Detect which cell encompasses the target text, then output its [X, Y] center coordinate. 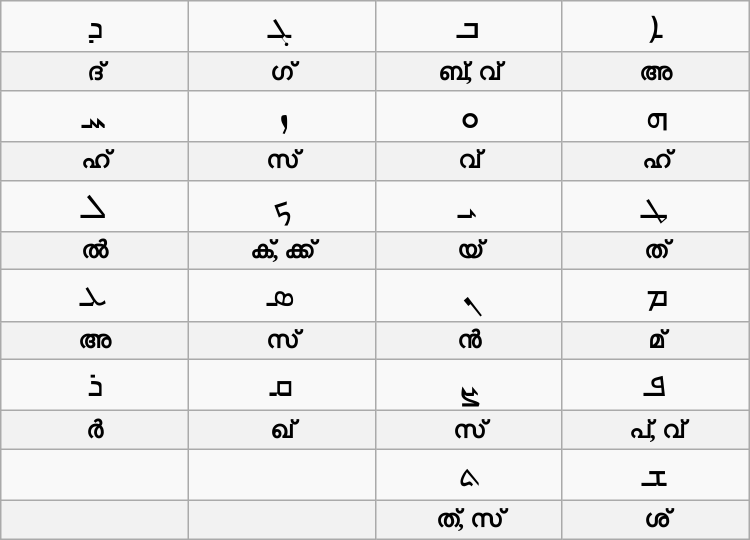
ܓ [282, 27]
ܬ [468, 475]
ܣ [282, 296]
ܠ [94, 206]
ܢ [468, 296]
ശ് [656, 519]
ܘ [468, 116]
ൻ [468, 340]
ܟ [282, 206]
ഖ് [282, 430]
വ് [468, 161]
പ്, വ് [656, 430]
ܗ [656, 116]
ܡ [656, 296]
ܛ [656, 206]
ܚ [94, 116]
ܝ [468, 206]
ത്, സ് [468, 519]
ܫ [656, 475]
ܕ [94, 27]
ܨ [468, 385]
ബ്, വ് [468, 71]
ܥ [94, 296]
മ് [656, 340]
ൽ [94, 251]
ܒ [468, 27]
ത് [656, 251]
ܪ [94, 385]
ܐ [656, 27]
ഗ് [282, 71]
ദ് [94, 71]
ർ [94, 430]
ܦ [656, 385]
ܙ [282, 116]
ܩ [282, 385]
യ് [468, 251]
ക്, ക്ക് [282, 251]
